Return the [x, y] coordinate for the center point of the cell that contains the specified text.  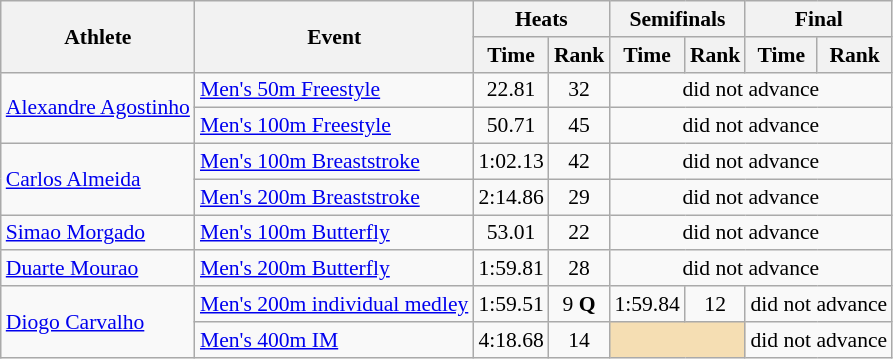
4:18.68 [510, 340]
42 [580, 162]
22 [580, 233]
Men's 100m Butterfly [334, 233]
Carlos Almeida [98, 180]
Men's 400m IM [334, 340]
28 [580, 269]
Duarte Mourao [98, 269]
Simao Morgado [98, 233]
Men's 50m Freestyle [334, 90]
Men's 200m individual medley [334, 304]
53.01 [510, 233]
Final [818, 19]
Heats [541, 19]
45 [580, 126]
Men's 100m Breaststroke [334, 162]
Alexandre Agostinho [98, 108]
50.71 [510, 126]
Diogo Carvalho [98, 322]
1:59.84 [646, 304]
Men's 100m Freestyle [334, 126]
Men's 200m Butterfly [334, 269]
14 [580, 340]
29 [580, 197]
Event [334, 36]
12 [716, 304]
Semifinals [677, 19]
1:59.51 [510, 304]
9 Q [580, 304]
1:02.13 [510, 162]
32 [580, 90]
Athlete [98, 36]
1:59.81 [510, 269]
22.81 [510, 90]
2:14.86 [510, 197]
Men's 200m Breaststroke [334, 197]
